For the text-containing cell, return its midpoint in (X, Y) coordinate format. 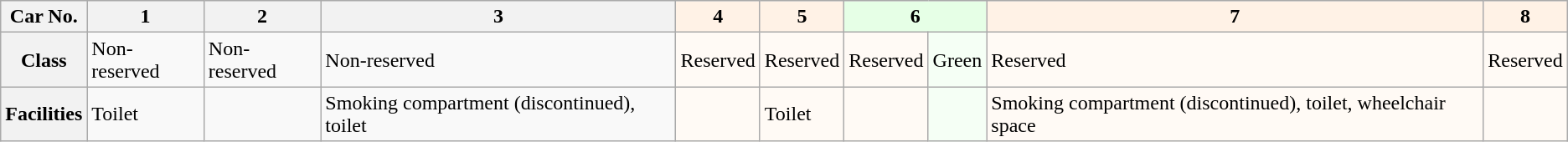
5 (802, 17)
1 (146, 17)
Smoking compartment (discontinued), toilet, wheelchair space (1235, 114)
Smoking compartment (discontinued), toilet (498, 114)
Class (44, 60)
Green (957, 60)
4 (718, 17)
2 (262, 17)
3 (498, 17)
6 (916, 17)
Facilities (44, 114)
Car No. (44, 17)
7 (1235, 17)
8 (1525, 17)
